Capture the cell that displays the provided text and extract its (X, Y) central coordinate. 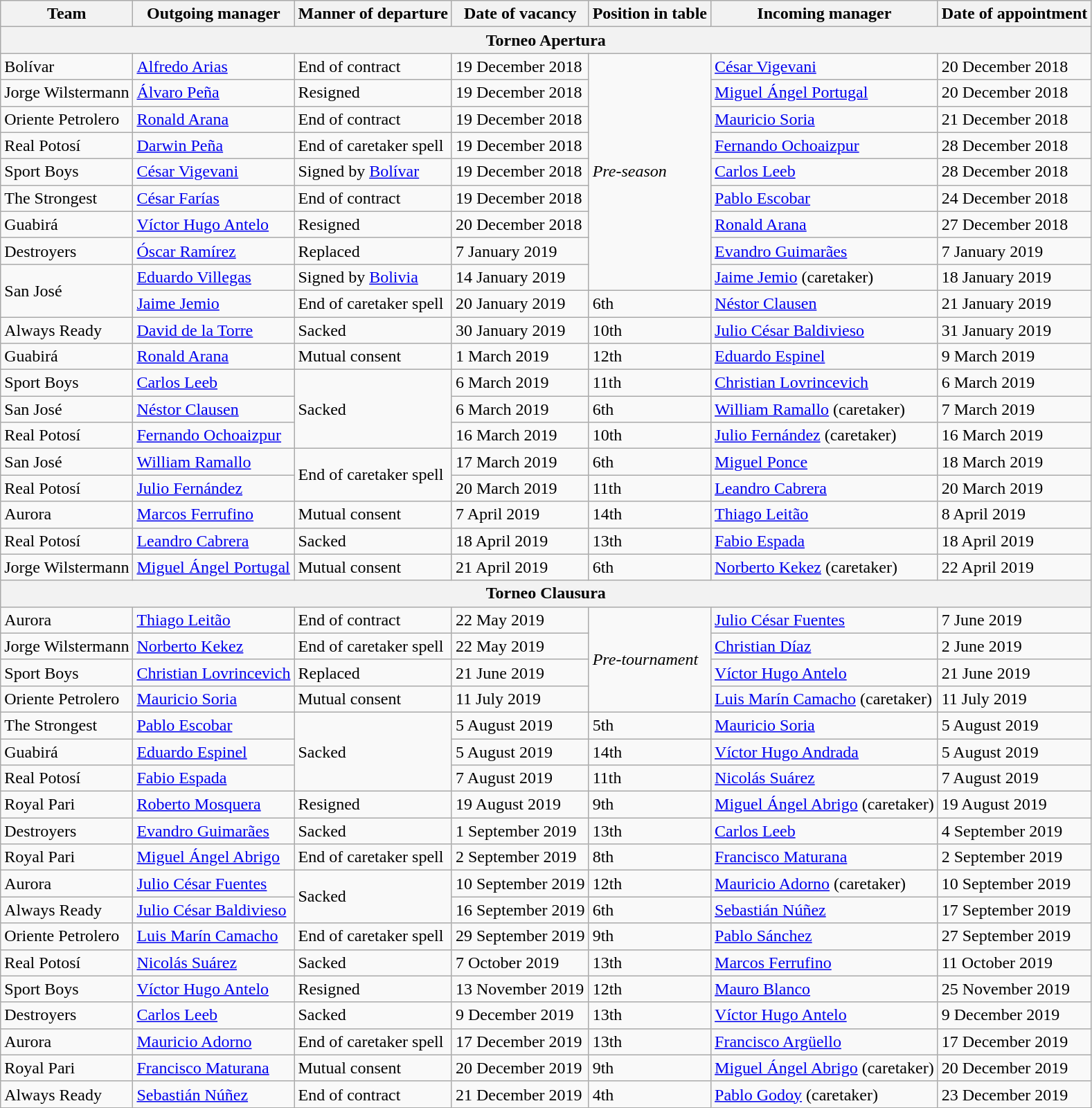
William Ramallo (caretaker) (825, 409)
4th (650, 1094)
Signed by Bolívar (373, 172)
31 January 2019 (1014, 330)
17 September 2019 (1014, 910)
Julio Fernández (213, 488)
25 November 2019 (1014, 989)
18 January 2019 (1014, 277)
5th (650, 725)
Miguel Ponce (825, 462)
1 September 2019 (520, 831)
Luis Marín Camacho (213, 936)
David de la Torre (213, 330)
Eduardo Villegas (213, 277)
30 January 2019 (520, 330)
Álvaro Peña (213, 93)
Pablo Sánchez (825, 936)
21 April 2019 (520, 567)
27 September 2019 (1014, 936)
Pablo Godoy (caretaker) (825, 1094)
16 September 2019 (520, 910)
Team (66, 14)
18 March 2019 (1014, 462)
Miguel Ángel Abrigo (213, 857)
Norberto Kekez (caretaker) (825, 567)
27 December 2018 (1014, 224)
Torneo Clausura (546, 593)
29 September 2019 (520, 936)
Jaime Jemio (caretaker) (825, 277)
Mauricio Adorno (caretaker) (825, 884)
César Farías (213, 198)
Manner of departure (373, 14)
Mauricio Adorno (213, 1042)
17 March 2019 (520, 462)
Torneo Apertura (546, 40)
2 June 2019 (1014, 646)
1 March 2019 (520, 357)
Óscar Ramírez (213, 251)
7 June 2019 (1014, 620)
8 April 2019 (1014, 515)
13 November 2019 (520, 989)
Pre-tournament (650, 659)
9 March 2019 (1014, 357)
11 October 2019 (1014, 963)
7 October 2019 (520, 963)
23 December 2019 (1014, 1094)
7 April 2019 (520, 515)
8th (650, 857)
Roberto Mosquera (213, 805)
Bolívar (66, 66)
Christian Díaz (825, 646)
21 January 2019 (1014, 303)
Signed by Bolivia (373, 277)
21 December 2018 (1014, 119)
Mauro Blanco (825, 989)
Norberto Kekez (213, 646)
William Ramallo (213, 462)
Julio Fernández (caretaker) (825, 436)
Date of vacancy (520, 14)
Incoming manager (825, 14)
7 March 2019 (1014, 409)
Date of appointment (1014, 14)
Pre-season (650, 172)
14 January 2019 (520, 277)
Víctor Hugo Andrada (825, 751)
Darwin Peña (213, 145)
24 December 2018 (1014, 198)
Alfredo Arias (213, 66)
22 April 2019 (1014, 567)
20 January 2019 (520, 303)
Luis Marín Camacho (caretaker) (825, 699)
Jaime Jemio (213, 303)
Position in table (650, 14)
4 September 2019 (1014, 831)
21 December 2019 (520, 1094)
Outgoing manager (213, 14)
Francisco Argüello (825, 1042)
